Search for the cell housing the specified text and yield its [X, Y] center coordinate. 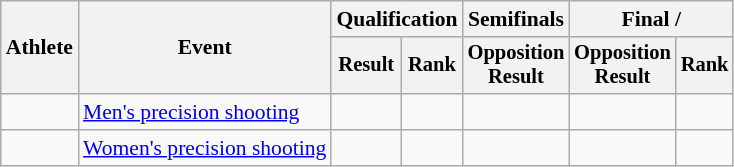
Event [204, 48]
Women's precision shooting [204, 148]
Qualification [396, 19]
Men's precision shooting [204, 112]
Athlete [40, 48]
Result [366, 66]
Semifinals [516, 19]
Final / [651, 19]
